Pinpoint the cell where the given text exists, returning its (x, y) midpoint coordinate. 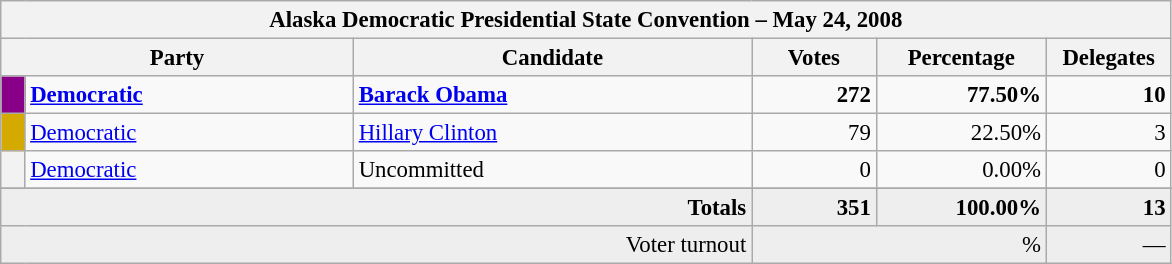
79 (814, 133)
Candidate (552, 58)
Voter turnout (376, 245)
Votes (814, 58)
— (1108, 245)
Party (178, 58)
77.50% (961, 95)
Uncommitted (552, 170)
Hillary Clinton (552, 133)
3 (1108, 133)
Alaska Democratic Presidential State Convention – May 24, 2008 (586, 20)
0.00% (961, 170)
22.50% (961, 133)
100.00% (961, 208)
351 (814, 208)
% (900, 245)
Percentage (961, 58)
10 (1108, 95)
272 (814, 95)
Delegates (1108, 58)
Totals (376, 208)
Barack Obama (552, 95)
13 (1108, 208)
